Capture the cell that displays the provided text and extract its [x, y] central coordinate. 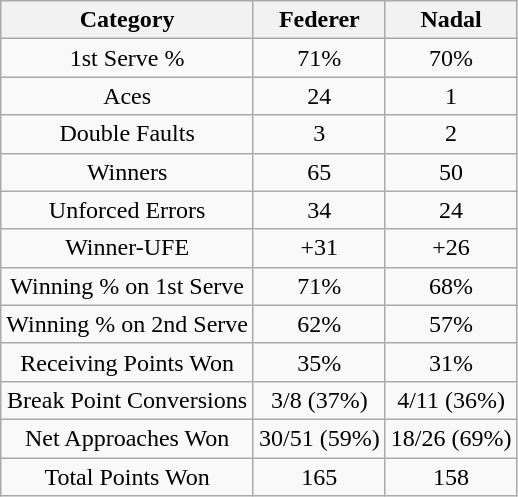
1 [451, 96]
Category [128, 20]
31% [451, 362]
Winners [128, 172]
Winning % on 1st Serve [128, 286]
Total Points Won [128, 477]
Aces [128, 96]
62% [319, 324]
3 [319, 134]
165 [319, 477]
30/51 (59%) [319, 438]
4/11 (36%) [451, 400]
70% [451, 58]
Winning % on 2nd Serve [128, 324]
57% [451, 324]
Net Approaches Won [128, 438]
34 [319, 210]
18/26 (69%) [451, 438]
35% [319, 362]
158 [451, 477]
1st Serve % [128, 58]
Winner-UFE [128, 248]
Double Faults [128, 134]
Break Point Conversions [128, 400]
Receiving Points Won [128, 362]
50 [451, 172]
Nadal [451, 20]
65 [319, 172]
+26 [451, 248]
3/8 (37%) [319, 400]
+31 [319, 248]
2 [451, 134]
68% [451, 286]
Federer [319, 20]
Unforced Errors [128, 210]
